Locate the cell with the specified text and output its [X, Y] center coordinate. 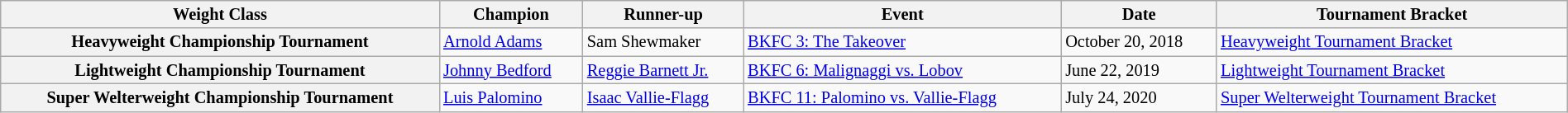
June 22, 2019 [1139, 70]
Reggie Barnett Jr. [663, 70]
October 20, 2018 [1139, 42]
Heavyweight Championship Tournament [220, 42]
Tournament Bracket [1392, 14]
BKFC 11: Palomino vs. Vallie-Flagg [902, 97]
July 24, 2020 [1139, 97]
Weight Class [220, 14]
Arnold Adams [511, 42]
BKFC 6: Malignaggi vs. Lobov [902, 70]
Isaac Vallie-Flagg [663, 97]
Johnny Bedford [511, 70]
BKFC 3: The Takeover [902, 42]
Lightweight Tournament Bracket [1392, 70]
Date [1139, 14]
Super Welterweight Championship Tournament [220, 97]
Sam Shewmaker [663, 42]
Runner-up [663, 14]
Luis Palomino [511, 97]
Lightweight Championship Tournament [220, 70]
Heavyweight Tournament Bracket [1392, 42]
Event [902, 14]
Champion [511, 14]
Super Welterweight Tournament Bracket [1392, 97]
